Find where the given text appears and provide that cell's center as [X, Y] coordinate. 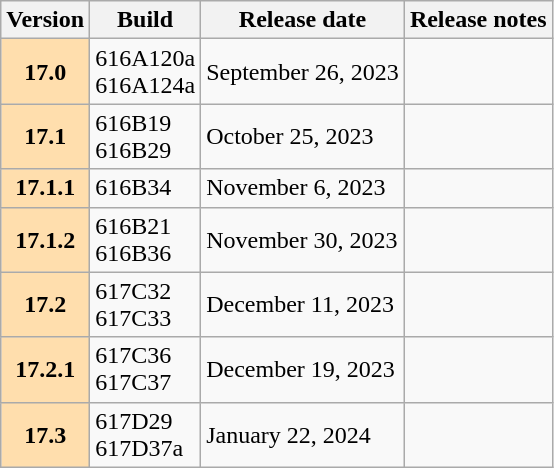
17.1.1 [46, 188]
January 22, 2024 [303, 434]
616B19616B29 [146, 136]
617C36617C37 [146, 370]
17.2 [46, 304]
17.2.1 [46, 370]
October 25, 2023 [303, 136]
617C32617C33 [146, 304]
November 30, 2023 [303, 240]
17.1.2 [46, 240]
November 6, 2023 [303, 188]
September 26, 2023 [303, 72]
616A120a616A124a [146, 72]
17.3 [46, 434]
617D29617D37a [146, 434]
December 11, 2023 [303, 304]
Version [46, 20]
616B34 [146, 188]
December 19, 2023 [303, 370]
616B21616B36 [146, 240]
Release notes [478, 20]
17.0 [46, 72]
17.1 [46, 136]
Build [146, 20]
Release date [303, 20]
